Detect which cell encompasses the target text, then output its (x, y) center coordinate. 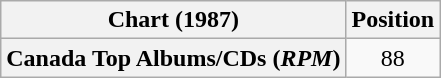
Canada Top Albums/CDs (RPM) (174, 58)
88 (393, 58)
Position (393, 20)
Chart (1987) (174, 20)
